Detect which cell encompasses the target text, then output its (X, Y) center coordinate. 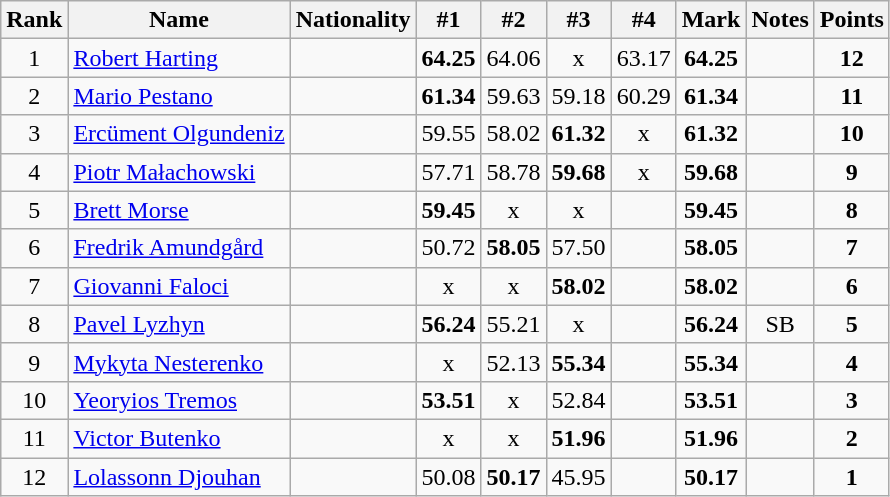
SB (780, 324)
64.06 (514, 58)
45.95 (578, 477)
60.29 (644, 96)
Rank (34, 20)
50.72 (448, 248)
58.78 (514, 172)
57.50 (578, 248)
#4 (644, 20)
52.13 (514, 362)
55.21 (514, 324)
59.18 (578, 96)
Giovanni Faloci (179, 286)
Mark (711, 20)
59.55 (448, 134)
Points (852, 20)
Yeoryios Tremos (179, 400)
Name (179, 20)
Pavel Lyzhyn (179, 324)
Robert Harting (179, 58)
50.08 (448, 477)
Nationality (353, 20)
Brett Morse (179, 210)
Victor Butenko (179, 438)
#3 (578, 20)
Ercüment Olgundeniz (179, 134)
#1 (448, 20)
Piotr Małachowski (179, 172)
52.84 (578, 400)
Notes (780, 20)
#2 (514, 20)
Mykyta Nesterenko (179, 362)
Lolassonn Djouhan (179, 477)
Mario Pestano (179, 96)
Fredrik Amundgård (179, 248)
59.63 (514, 96)
57.71 (448, 172)
63.17 (644, 58)
